Search for the cell housing the specified text and yield its (x, y) center coordinate. 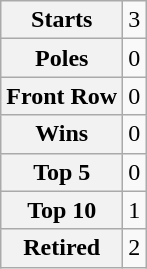
2 (134, 248)
1 (134, 210)
Top 5 (62, 172)
Poles (62, 58)
Top 10 (62, 210)
3 (134, 20)
Front Row (62, 96)
Wins (62, 134)
Starts (62, 20)
Retired (62, 248)
